Extract the [x, y] coordinate from the center of the cell holding the provided text.  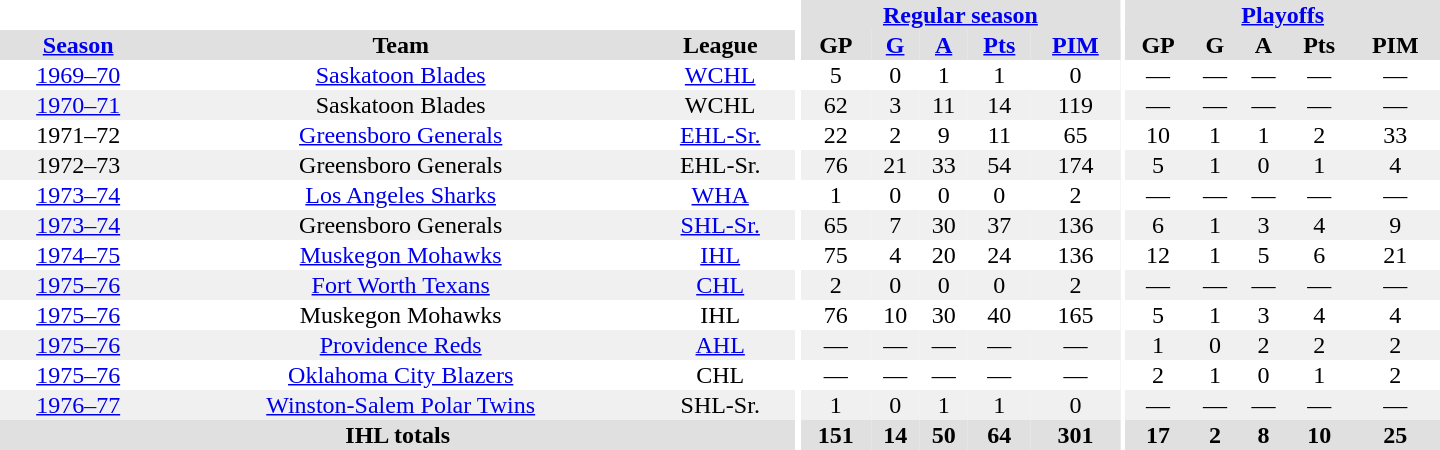
54 [1000, 165]
151 [836, 435]
1971–72 [78, 135]
Los Angeles Sharks [400, 195]
Playoffs [1282, 15]
25 [1396, 435]
Regular season [960, 15]
50 [944, 435]
17 [1158, 435]
165 [1076, 315]
75 [836, 255]
Team [400, 45]
AHL [720, 345]
8 [1264, 435]
24 [1000, 255]
WHA [720, 195]
1972–73 [78, 165]
League [720, 45]
1970–71 [78, 105]
1974–75 [78, 255]
119 [1076, 105]
62 [836, 105]
Fort Worth Texans [400, 285]
Providence Reds [400, 345]
37 [1000, 225]
1969–70 [78, 75]
22 [836, 135]
Season [78, 45]
7 [896, 225]
Oklahoma City Blazers [400, 375]
174 [1076, 165]
64 [1000, 435]
40 [1000, 315]
1976–77 [78, 405]
Winston-Salem Polar Twins [400, 405]
20 [944, 255]
IHL totals [398, 435]
301 [1076, 435]
12 [1158, 255]
